Locate the cell with the specified text and output its (x, y) center coordinate. 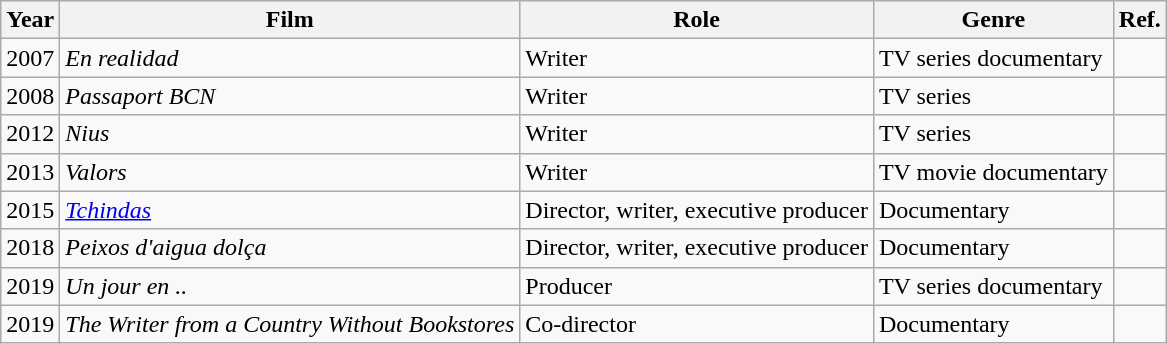
Passaport BCN (290, 96)
En realidad (290, 58)
Producer (697, 286)
2008 (30, 96)
Co-director (697, 324)
2012 (30, 134)
2007 (30, 58)
Un jour en .. (290, 286)
The Writer from a Country Without Bookstores (290, 324)
Film (290, 20)
2013 (30, 172)
Ref. (1140, 20)
TV movie documentary (993, 172)
Nius (290, 134)
2015 (30, 210)
Role (697, 20)
Valors (290, 172)
2018 (30, 248)
Peixos d'aigua dolça (290, 248)
Genre (993, 20)
Tchindas (290, 210)
Year (30, 20)
